Return the [x, y] coordinate for the center point of the cell that contains the specified text.  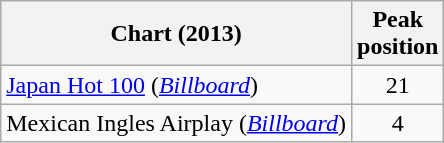
Mexican Ingles Airplay (Billboard) [176, 123]
21 [398, 85]
Peakposition [398, 34]
Chart (2013) [176, 34]
Japan Hot 100 (Billboard) [176, 85]
4 [398, 123]
